Return the (X, Y) coordinate for the center point of the cell that contains the specified text.  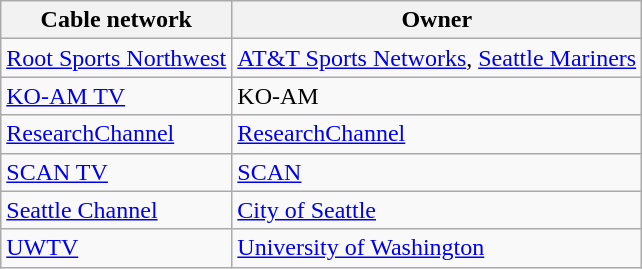
Seattle Channel (116, 210)
UWTV (116, 248)
KO-AM TV (116, 96)
SCAN (437, 172)
Cable network (116, 20)
Root Sports Northwest (116, 58)
SCAN TV (116, 172)
KO-AM (437, 96)
City of Seattle (437, 210)
University of Washington (437, 248)
Owner (437, 20)
AT&T Sports Networks, Seattle Mariners (437, 58)
